Search for the cell housing the specified text and yield its [x, y] center coordinate. 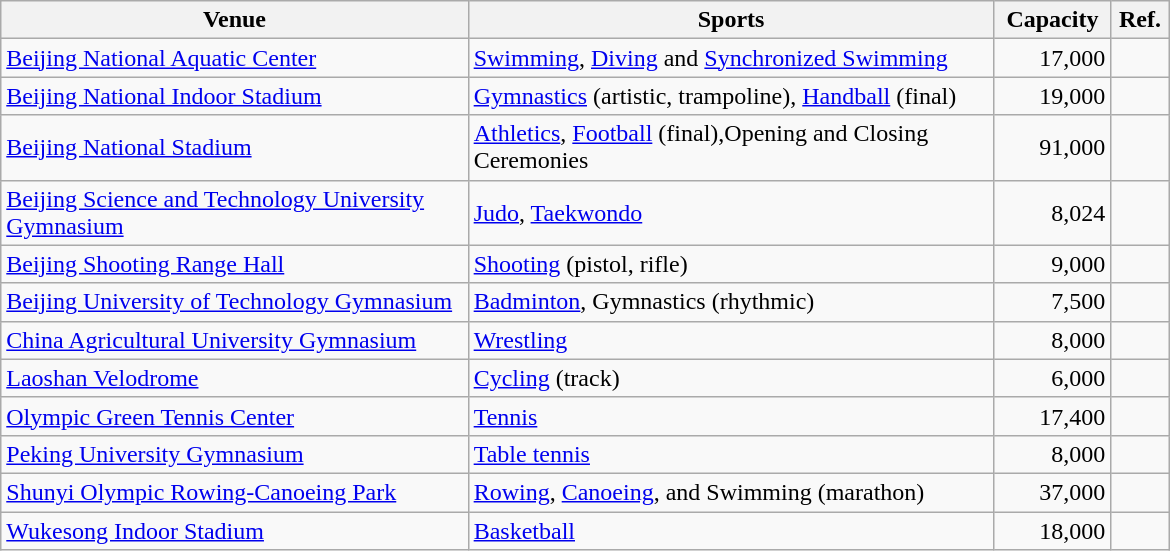
Olympic Green Tennis Center [234, 416]
Beijing National Aquatic Center [234, 58]
Shunyi Olympic Rowing-Canoeing Park [234, 492]
91,000 [1052, 148]
Laoshan Velodrome [234, 378]
Rowing, Canoeing, and Swimming (marathon) [731, 492]
Wukesong Indoor Stadium [234, 531]
17,400 [1052, 416]
Capacity [1052, 20]
Beijing Shooting Range Hall [234, 264]
Athletics, Football (final),Opening and Closing Ceremonies [731, 148]
Tennis [731, 416]
Wrestling [731, 340]
9,000 [1052, 264]
Sports [731, 20]
18,000 [1052, 531]
17,000 [1052, 58]
8,024 [1052, 212]
6,000 [1052, 378]
Beijing National Indoor Stadium [234, 96]
China Agricultural University Gymnasium [234, 340]
37,000 [1052, 492]
Gymnastics (artistic, trampoline), Handball (final) [731, 96]
Beijing University of Technology Gymnasium [234, 302]
Table tennis [731, 454]
Shooting (pistol, rifle) [731, 264]
Ref. [1140, 20]
7,500 [1052, 302]
Beijing National Stadium [234, 148]
Beijing Science and Technology University Gymnasium [234, 212]
Basketball [731, 531]
Judo, Taekwondo [731, 212]
Badminton, Gymnastics (rhythmic) [731, 302]
Swimming, Diving and Synchronized Swimming [731, 58]
Venue [234, 20]
19,000 [1052, 96]
Peking University Gymnasium [234, 454]
Cycling (track) [731, 378]
